Pinpoint the cell where the given text exists, returning its (x, y) midpoint coordinate. 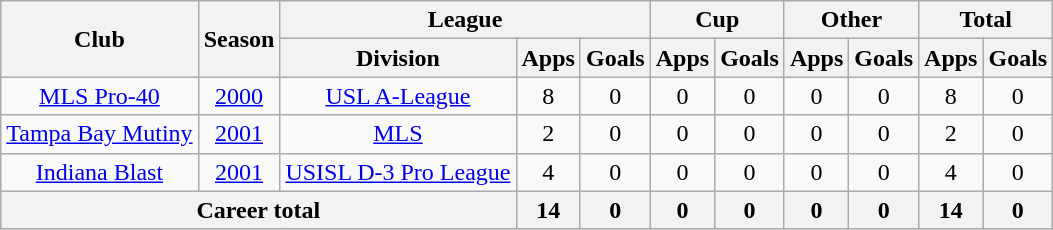
Indiana Blast (100, 172)
Cup (717, 20)
Season (239, 39)
MLS (398, 134)
Career total (258, 210)
Other (851, 20)
MLS Pro-40 (100, 96)
Club (100, 39)
League (465, 20)
Tampa Bay Mutiny (100, 134)
USL A-League (398, 96)
USISL D-3 Pro League (398, 172)
Total (986, 20)
Division (398, 58)
2000 (239, 96)
